Identify which cell holds the provided text, then report its [x, y] central coordinate. 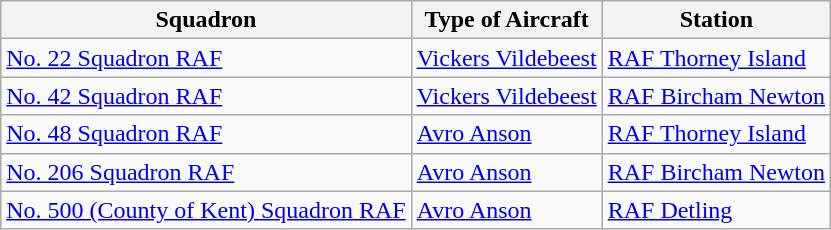
No. 22 Squadron RAF [206, 58]
RAF Detling [716, 210]
No. 48 Squadron RAF [206, 134]
No. 500 (County of Kent) Squadron RAF [206, 210]
No. 42 Squadron RAF [206, 96]
Squadron [206, 20]
Station [716, 20]
No. 206 Squadron RAF [206, 172]
Type of Aircraft [506, 20]
